Output the [x, y] coordinate of the center of the cell containing the given text.  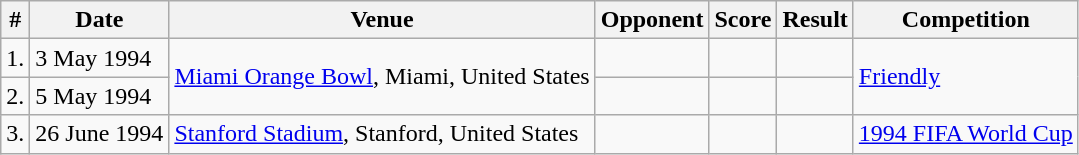
Score [743, 20]
Friendly [966, 77]
2. [16, 96]
1. [16, 58]
3. [16, 134]
Stanford Stadium, Stanford, United States [382, 134]
1994 FIFA World Cup [966, 134]
Venue [382, 20]
Miami Orange Bowl, Miami, United States [382, 77]
Competition [966, 20]
3 May 1994 [100, 58]
# [16, 20]
Opponent [652, 20]
5 May 1994 [100, 96]
Date [100, 20]
Result [815, 20]
26 June 1994 [100, 134]
